Pinpoint the cell where the given text exists, returning its [X, Y] midpoint coordinate. 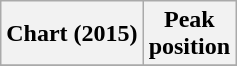
Peakposition [189, 34]
Chart (2015) [72, 34]
